Locate the cell with the specified text and output its (X, Y) center coordinate. 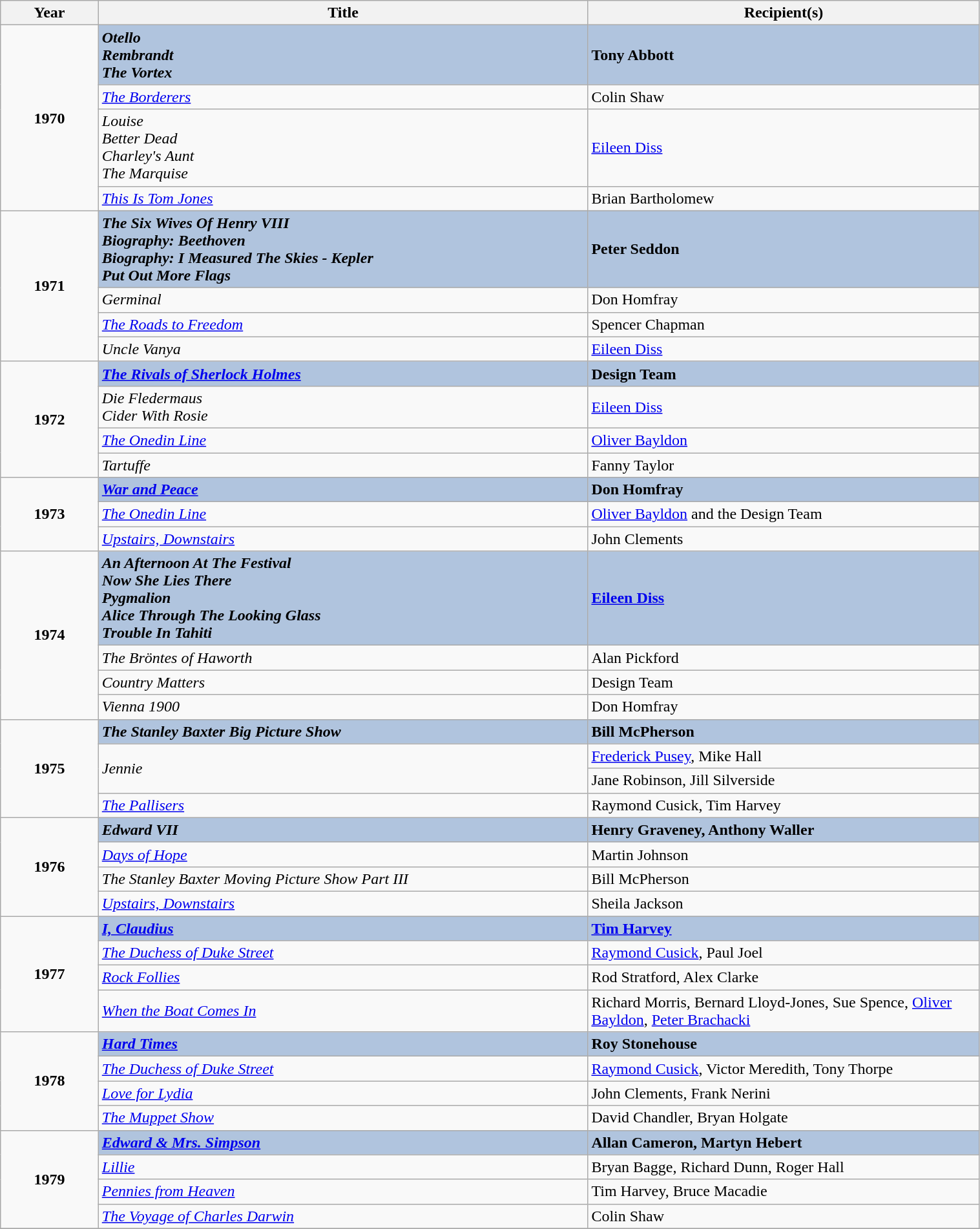
Pennies from Heaven (343, 1192)
Tim Harvey (784, 929)
Oliver Bayldon and the Design Team (784, 514)
The Roads to Freedom (343, 324)
Spencer Chapman (784, 324)
Rod Stratford, Alex Clarke (784, 978)
Jennie (343, 768)
1975 (50, 768)
Martin Johnson (784, 854)
1976 (50, 867)
The Borderers (343, 97)
Uncle Vanya (343, 349)
Fanny Taylor (784, 465)
Edward VII (343, 830)
1979 (50, 1179)
Die FledermausCider With Rosie (343, 407)
Tartuffe (343, 465)
Tony Abbott (784, 55)
Oliver Bayldon (784, 440)
Hard Times (343, 1044)
1978 (50, 1081)
Roy Stonehouse (784, 1044)
This Is Tom Jones (343, 198)
The Bröntes of Haworth (343, 658)
Jane Robinson, Jill Silverside (784, 781)
Vienna 1900 (343, 707)
Sheila Jackson (784, 903)
Country Matters (343, 682)
1971 (50, 286)
LouiseBetter DeadCharley's AuntThe Marquise (343, 147)
Edward & Mrs. Simpson (343, 1142)
Bryan Bagge, Richard Dunn, Roger Hall (784, 1167)
Days of Hope (343, 854)
Richard Morris, Bernard Lloyd-Jones, Sue Spence, Oliver Bayldon, Peter Brachacki (784, 1011)
War and Peace (343, 490)
1974 (50, 635)
John Clements (784, 539)
1977 (50, 974)
Recipient(s) (784, 13)
1972 (50, 419)
An Afternoon At The FestivalNow She Lies TherePygmalionAlice Through The Looking GlassTrouble In Tahiti (343, 598)
1970 (50, 118)
Raymond Cusick, Victor Meredith, Tony Thorpe (784, 1069)
Allan Cameron, Martyn Hebert (784, 1142)
Raymond Cusick, Paul Joel (784, 953)
The Rivals of Sherlock Holmes (343, 373)
The Muppet Show (343, 1118)
Frederick Pusey, Mike Hall (784, 756)
Raymond Cusick, Tim Harvey (784, 805)
Brian Bartholomew (784, 198)
Tim Harvey, Bruce Macadie (784, 1192)
Year (50, 13)
Alan Pickford (784, 658)
When the Boat Comes In (343, 1011)
John Clements, Frank Nerini (784, 1093)
Henry Graveney, Anthony Waller (784, 830)
Lillie (343, 1167)
The Voyage of Charles Darwin (343, 1216)
Peter Seddon (784, 249)
The Pallisers (343, 805)
Title (343, 13)
1973 (50, 514)
David Chandler, Bryan Holgate (784, 1118)
I, Claudius (343, 929)
The Six Wives Of Henry VIIIBiography: BeethovenBiography: I Measured The Skies - KeplerPut Out More Flags (343, 249)
The Stanley Baxter Moving Picture Show Part III (343, 879)
Rock Follies (343, 978)
Love for Lydia (343, 1093)
The Stanley Baxter Big Picture Show (343, 731)
Germinal (343, 300)
OtelloRembrandtThe Vortex (343, 55)
